Extract the (X, Y) coordinate from the center of the cell holding the provided text.  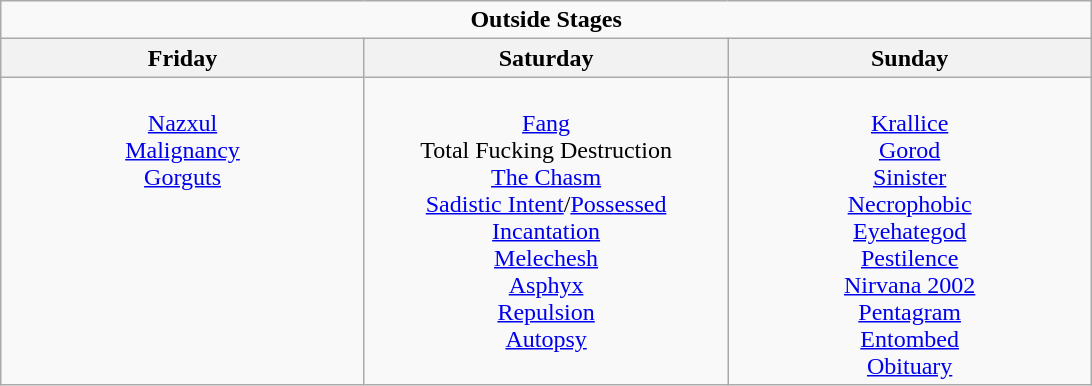
Sunday (910, 58)
Outside Stages (546, 20)
Nazxul Malignancy Gorguts (183, 231)
Friday (183, 58)
Fang Total Fucking Destruction The Chasm Sadistic Intent/Possessed Incantation Melechesh Asphyx Repulsion Autopsy (546, 231)
Krallice Gorod Sinister Necrophobic Eyehategod Pestilence Nirvana 2002 Pentagram Entombed Obituary (910, 231)
Saturday (546, 58)
